Find where the given text appears and provide that cell's center as (x, y) coordinate. 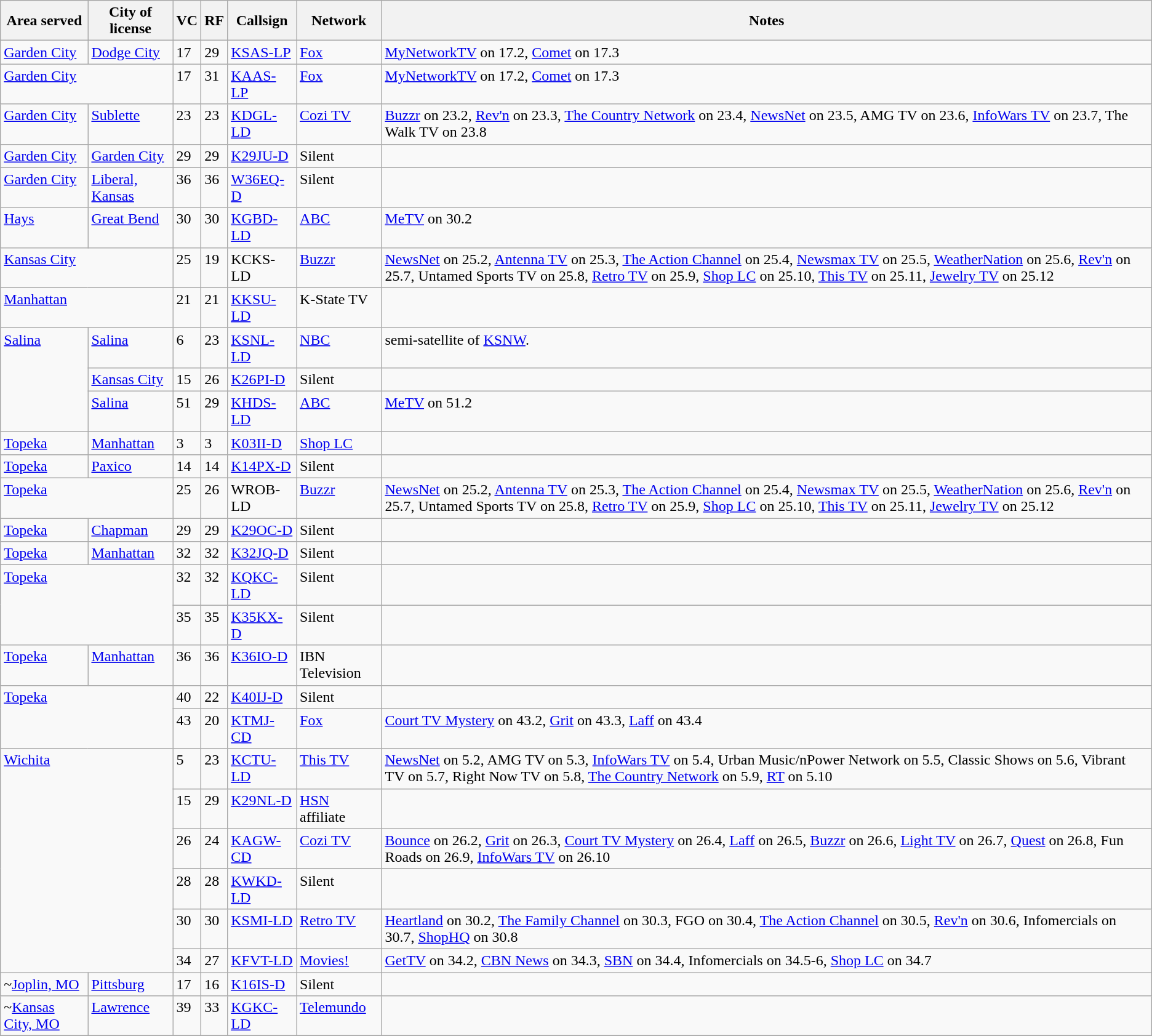
K29JU-D (262, 156)
31 (214, 84)
Heartland on 30.2, The Family Channel on 30.3, FGO on 30.4, The Action Channel on 30.5, Rev'n on 30.6, Infomercials on 30.7, ShopHQ on 30.8 (767, 928)
KAGW-CD (262, 848)
Notes (767, 21)
Area served (44, 21)
Pittsburg (130, 984)
KWKD-LD (262, 889)
MeTV on 30.2 (767, 228)
KAAS-LP (262, 84)
KCKS-LD (262, 267)
Court TV Mystery on 43.2, Grit on 43.3, Laff on 43.4 (767, 729)
NBC (339, 347)
Sublette (130, 124)
KHDS-LD (262, 411)
VC (187, 21)
~Joplin, MO (44, 984)
KGBD-LD (262, 228)
Movies! (339, 960)
Wichita (87, 861)
Hays (44, 228)
KSAS-LP (262, 52)
Lawrence (130, 1016)
RF (214, 21)
51 (187, 411)
K26PI-D (262, 379)
K16IS-D (262, 984)
Callsign (262, 21)
K40IJ-D (262, 697)
20 (214, 729)
22 (214, 697)
34 (187, 960)
KDGL-LD (262, 124)
19 (214, 267)
This TV (339, 768)
HSN affiliate (339, 809)
K35KX-D (262, 625)
IBN Television (339, 665)
KSNL-LD (262, 347)
6 (187, 347)
Liberal, Kansas (130, 187)
5 (187, 768)
K03II-D (262, 443)
Paxico (130, 467)
39 (187, 1016)
KSMI-LD (262, 928)
KCTU-LD (262, 768)
16 (214, 984)
KTMJ-CD (262, 729)
Shop LC (339, 443)
KGKC-LD (262, 1016)
Great Bend (130, 228)
27 (214, 960)
Chapman (130, 530)
MeTV on 51.2 (767, 411)
K32JQ-D (262, 553)
K29NL-D (262, 809)
GetTV on 34.2, CBN News on 34.3, SBN on 34.4, Infomercials on 34.5-6, Shop LC on 34.7 (767, 960)
Buzzr on 23.2, Rev'n on 23.3, The Country Network on 23.4, NewsNet on 23.5, AMG TV on 23.6, InfoWars TV on 23.7, The Walk TV on 23.8 (767, 124)
KFVT-LD (262, 960)
KQKC-LD (262, 585)
K14PX-D (262, 467)
K-State TV (339, 308)
33 (214, 1016)
K29OC-D (262, 530)
W36EQ-D (262, 187)
semi-satellite of KSNW. (767, 347)
24 (214, 848)
40 (187, 697)
Dodge City (130, 52)
K36IO-D (262, 665)
City of license (130, 21)
Telemundo (339, 1016)
KKSU-LD (262, 308)
~Kansas City, MO (44, 1016)
43 (187, 729)
Network (339, 21)
Retro TV (339, 928)
WROB-LD (262, 499)
